Search for the cell housing the specified text and yield its [x, y] center coordinate. 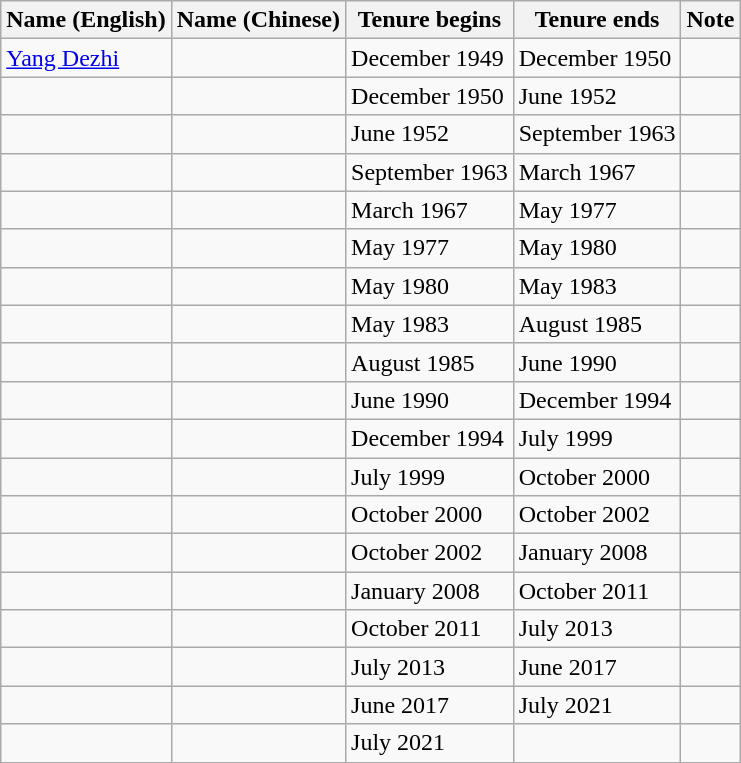
Tenure ends [597, 20]
Name (English) [86, 20]
Note [710, 20]
Name (Chinese) [258, 20]
December 1949 [430, 58]
Yang Dezhi [86, 58]
Tenure begins [430, 20]
